Determine the (x, y) coordinate at the center of the cell enclosing the given text.  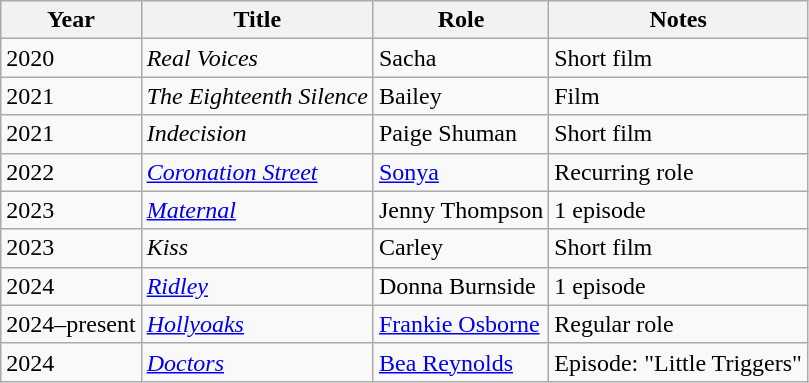
Real Voices (257, 58)
Maternal (257, 210)
Hollyoaks (257, 324)
Episode: "Little Triggers" (678, 362)
Carley (460, 248)
Film (678, 96)
Recurring role (678, 172)
Paige Shuman (460, 134)
Donna Burnside (460, 286)
Notes (678, 20)
Jenny Thompson (460, 210)
The Eighteenth Silence (257, 96)
2020 (71, 58)
Role (460, 20)
Sacha (460, 58)
Frankie Osborne (460, 324)
2022 (71, 172)
Regular role (678, 324)
Indecision (257, 134)
Bea Reynolds (460, 362)
Ridley (257, 286)
Bailey (460, 96)
Doctors (257, 362)
Kiss (257, 248)
Sonya (460, 172)
Title (257, 20)
2024–present (71, 324)
Year (71, 20)
Coronation Street (257, 172)
